Return (x, y) of the center of cell containing provided text 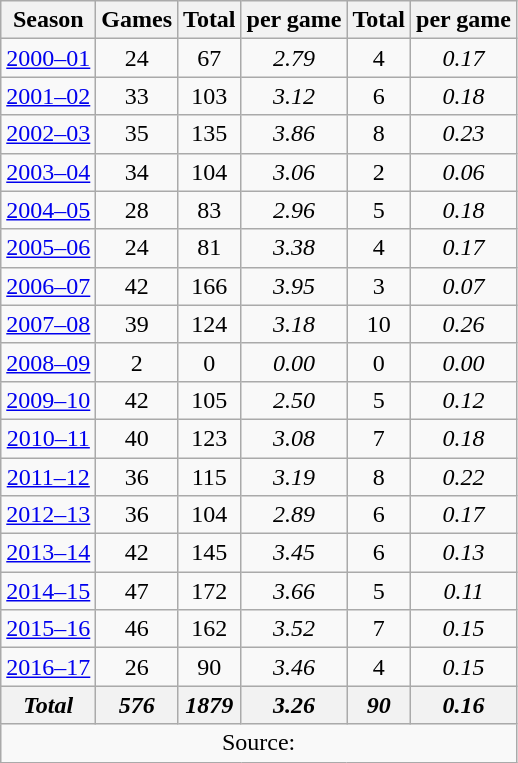
35 (137, 134)
2.96 (294, 210)
0.22 (464, 477)
10 (379, 324)
3.86 (294, 134)
2002–03 (48, 134)
3.12 (294, 96)
2003–04 (48, 172)
3.52 (294, 629)
34 (137, 172)
39 (137, 324)
3.45 (294, 553)
0.16 (464, 705)
123 (210, 438)
3.66 (294, 591)
2008–09 (48, 362)
2007–08 (48, 324)
3.95 (294, 286)
2016–17 (48, 667)
Games (137, 20)
33 (137, 96)
26 (137, 667)
2004–05 (48, 210)
2006–07 (48, 286)
67 (210, 58)
0.06 (464, 172)
3 (379, 286)
103 (210, 96)
3.38 (294, 248)
2015–16 (48, 629)
83 (210, 210)
105 (210, 400)
40 (137, 438)
162 (210, 629)
2014–15 (48, 591)
2001–02 (48, 96)
3.08 (294, 438)
3.18 (294, 324)
166 (210, 286)
46 (137, 629)
0.23 (464, 134)
81 (210, 248)
2.50 (294, 400)
2011–12 (48, 477)
172 (210, 591)
2000–01 (48, 58)
135 (210, 134)
0.26 (464, 324)
3.06 (294, 172)
2.79 (294, 58)
0.12 (464, 400)
2.89 (294, 515)
1879 (210, 705)
0.07 (464, 286)
Season (48, 20)
576 (137, 705)
47 (137, 591)
2013–14 (48, 553)
2012–13 (48, 515)
2005–06 (48, 248)
115 (210, 477)
3.46 (294, 667)
0.13 (464, 553)
2010–11 (48, 438)
3.26 (294, 705)
Source: (259, 743)
2009–10 (48, 400)
28 (137, 210)
124 (210, 324)
0.11 (464, 591)
145 (210, 553)
3.19 (294, 477)
